Scan for the cell matching the given text and deliver its (X, Y) coordinate at center. 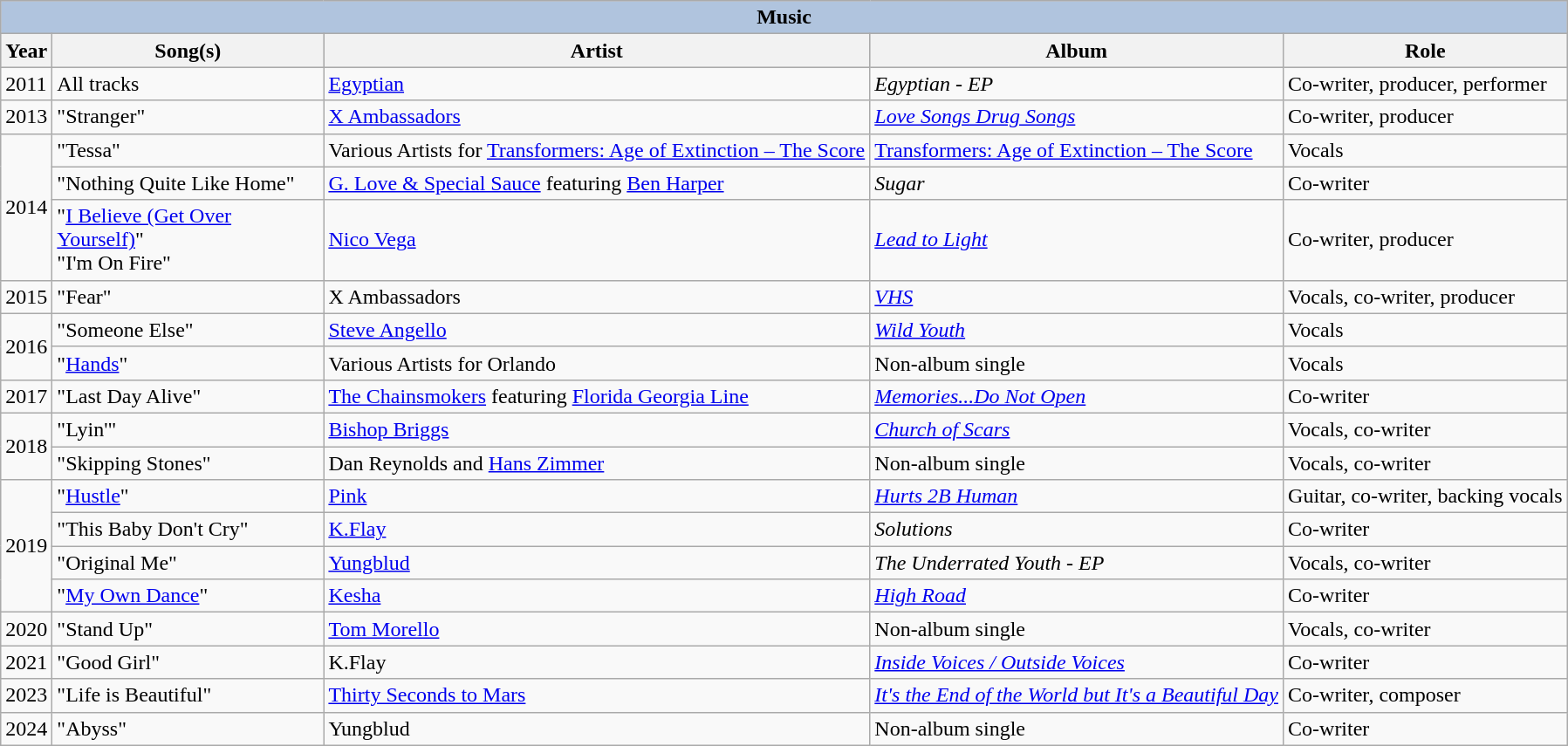
"Last Day Alive" (188, 396)
2021 (26, 662)
"Stand Up" (188, 629)
Nico Vega (597, 240)
2024 (26, 729)
"Hands" (188, 363)
Love Songs Drug Songs (1077, 117)
Solutions (1077, 530)
Music (784, 17)
"I Believe (Get Over Yourself)""I'm On Fire" (188, 240)
Tom Morello (597, 629)
Kesha (597, 596)
"Hustle" (188, 496)
Wild Youth (1077, 330)
"This Baby Don't Cry" (188, 530)
Artist (597, 51)
Thirty Seconds to Mars (597, 695)
2017 (26, 396)
Various Artists for Transformers: Age of Extinction – The Score (597, 150)
"Good Girl" (188, 662)
Role (1426, 51)
2018 (26, 446)
Vocals, co-writer, producer (1426, 297)
High Road (1077, 596)
"Fear" (188, 297)
"Original Me" (188, 563)
Co-writer, producer, performer (1426, 84)
Transformers: Age of Extinction – The Score (1077, 150)
The Chainsmokers featuring Florida Georgia Line (597, 396)
"Stranger" (188, 117)
2013 (26, 117)
G. Love & Special Sauce featuring Ben Harper (597, 183)
Sugar (1077, 183)
Co-writer, composer (1426, 695)
Inside Voices / Outside Voices (1077, 662)
All tracks (188, 84)
"Someone Else" (188, 330)
"Abyss" (188, 729)
2019 (26, 546)
Egyptian - EP (1077, 84)
"My Own Dance" (188, 596)
"Lyin'" (188, 429)
Dan Reynolds and Hans Zimmer (597, 463)
"Life is Beautiful" (188, 695)
2014 (26, 207)
"Tessa" (188, 150)
Lead to Light (1077, 240)
The Underrated Youth - EP (1077, 563)
2016 (26, 346)
2015 (26, 297)
VHS (1077, 297)
Egyptian (597, 84)
It's the End of the World but It's a Beautiful Day (1077, 695)
Various Artists for Orlando (597, 363)
Pink (597, 496)
Song(s) (188, 51)
2020 (26, 629)
2011 (26, 84)
"Skipping Stones" (188, 463)
Church of Scars (1077, 429)
Hurts 2B Human (1077, 496)
Steve Angello (597, 330)
"Nothing Quite Like Home" (188, 183)
2023 (26, 695)
Album (1077, 51)
Year (26, 51)
Bishop Briggs (597, 429)
Guitar, co-writer, backing vocals (1426, 496)
Memories...Do Not Open (1077, 396)
